Find where the given text appears and provide that cell's center as (X, Y) coordinate. 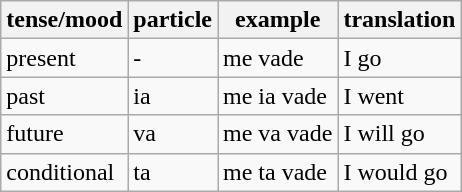
me vade (278, 58)
ia (173, 96)
- (173, 58)
translation (400, 20)
I go (400, 58)
I went (400, 96)
example (278, 20)
I will go (400, 134)
present (64, 58)
future (64, 134)
past (64, 96)
particle (173, 20)
me ta vade (278, 172)
ta (173, 172)
me va vade (278, 134)
va (173, 134)
me ia vade (278, 96)
conditional (64, 172)
tense/mood (64, 20)
I would go (400, 172)
